Return the [X, Y] coordinate for the center point of the cell that contains the specified text.  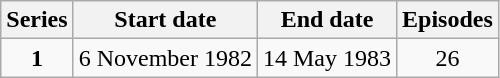
6 November 1982 [165, 58]
14 May 1983 [326, 58]
Episodes [448, 20]
Series [37, 20]
Start date [165, 20]
1 [37, 58]
26 [448, 58]
End date [326, 20]
